For the text-containing cell, return its midpoint in (X, Y) coordinate format. 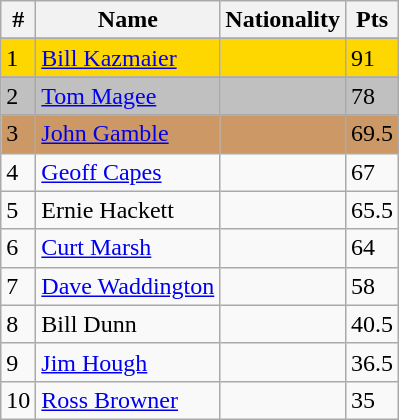
6 (18, 248)
Name (128, 20)
67 (372, 172)
4 (18, 172)
# (18, 20)
2 (18, 96)
36.5 (372, 362)
1 (18, 58)
Jim Hough (128, 362)
Nationality (283, 20)
40.5 (372, 324)
35 (372, 400)
Pts (372, 20)
3 (18, 134)
91 (372, 58)
58 (372, 286)
Ernie Hackett (128, 210)
John Gamble (128, 134)
8 (18, 324)
9 (18, 362)
5 (18, 210)
10 (18, 400)
7 (18, 286)
Tom Magee (128, 96)
64 (372, 248)
Bill Dunn (128, 324)
69.5 (372, 134)
Dave Waddington (128, 286)
Ross Browner (128, 400)
Curt Marsh (128, 248)
Bill Kazmaier (128, 58)
Geoff Capes (128, 172)
78 (372, 96)
65.5 (372, 210)
